Determine the [x, y] coordinate at the center of the cell enclosing the given text.  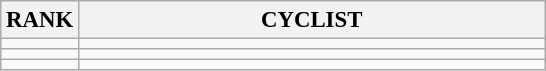
RANK [40, 20]
CYCLIST [312, 20]
